Identify which cell holds the provided text, then report its [x, y] central coordinate. 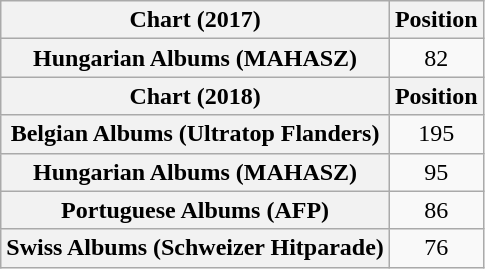
Chart (2017) [196, 20]
Chart (2018) [196, 96]
Belgian Albums (Ultratop Flanders) [196, 134]
Portuguese Albums (AFP) [196, 210]
82 [436, 58]
86 [436, 210]
195 [436, 134]
76 [436, 248]
95 [436, 172]
Swiss Albums (Schweizer Hitparade) [196, 248]
